Output the [X, Y] coordinate of the center of the cell containing the given text.  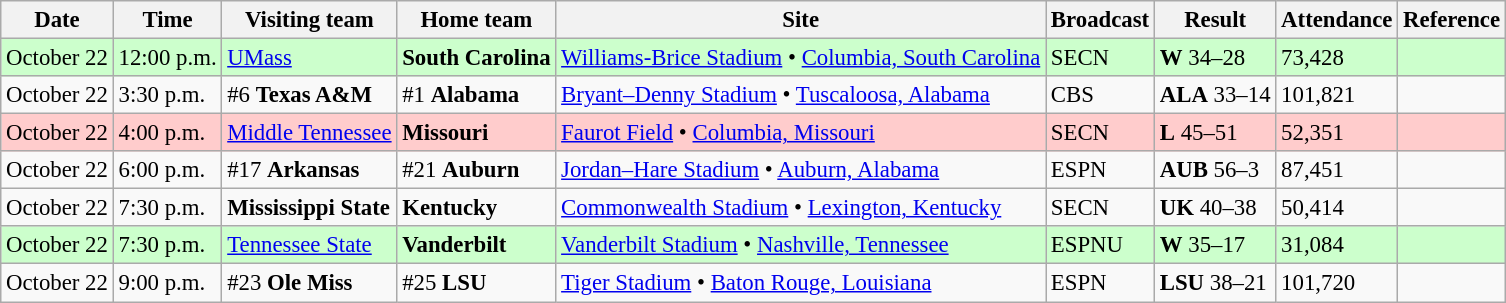
3:30 p.m. [168, 95]
W 35–17 [1214, 245]
LSU 38–21 [1214, 283]
ESPNU [1100, 245]
Visiting team [310, 20]
Commonwealth Stadium • Lexington, Kentucky [801, 208]
Faurot Field • Columbia, Missouri [801, 133]
101,720 [1337, 283]
Date [57, 20]
Time [168, 20]
Site [801, 20]
UMass [310, 58]
9:00 p.m. [168, 283]
Result [1214, 20]
73,428 [1337, 58]
W 34–28 [1214, 58]
Attendance [1337, 20]
#21 Auburn [476, 170]
Middle Tennessee [310, 133]
101,821 [1337, 95]
#25 LSU [476, 283]
Reference [1452, 20]
Jordan–Hare Stadium • Auburn, Alabama [801, 170]
50,414 [1337, 208]
Tiger Stadium • Baton Rouge, Louisiana [801, 283]
Tennessee State [310, 245]
#17 Arkansas [310, 170]
L 45–51 [1214, 133]
31,084 [1337, 245]
ALA 33–14 [1214, 95]
12:00 p.m. [168, 58]
Broadcast [1100, 20]
#6 Texas A&M [310, 95]
AUB 56–3 [1214, 170]
87,451 [1337, 170]
UK 40–38 [1214, 208]
Vanderbilt Stadium • Nashville, Tennessee [801, 245]
Bryant–Denny Stadium • Tuscaloosa, Alabama [801, 95]
#1 Alabama [476, 95]
Vanderbilt [476, 245]
Mississippi State [310, 208]
#23 Ole Miss [310, 283]
4:00 p.m. [168, 133]
Kentucky [476, 208]
Home team [476, 20]
South Carolina [476, 58]
CBS [1100, 95]
Williams-Brice Stadium • Columbia, South Carolina [801, 58]
6:00 p.m. [168, 170]
52,351 [1337, 133]
Missouri [476, 133]
